Scan for the cell matching the given text and deliver its [X, Y] coordinate at center. 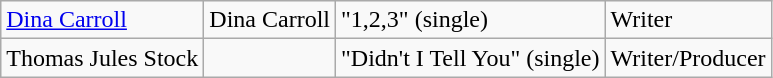
"Didn't I Tell You" (single) [471, 58]
Writer/Producer [688, 58]
Thomas Jules Stock [102, 58]
Writer [688, 20]
"1,2,3" (single) [471, 20]
